Locate the cell with the specified text and output its (X, Y) center coordinate. 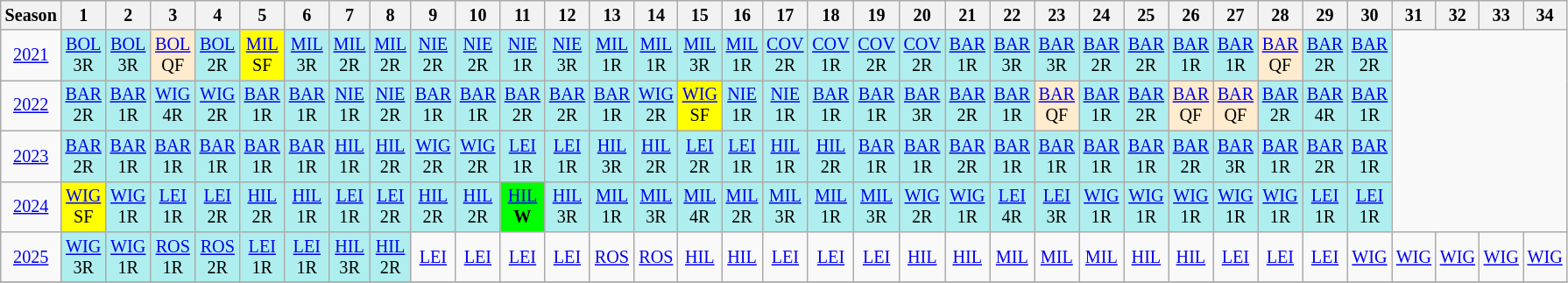
MIL4R (700, 207)
16 (743, 16)
WIG4R (173, 106)
6 (307, 16)
BOLQF (173, 55)
25 (1146, 16)
2025 (32, 258)
34 (1545, 16)
13 (611, 16)
2022 (32, 106)
21 (967, 16)
27 (1235, 16)
11 (522, 16)
HILW (522, 207)
30 (1370, 16)
2024 (32, 207)
14 (656, 16)
7 (350, 16)
22 (1013, 16)
Season (32, 16)
26 (1191, 16)
18 (830, 16)
12 (568, 16)
31 (1414, 16)
3 (173, 16)
15 (700, 16)
2021 (32, 55)
BAR4R (1324, 106)
1 (84, 16)
32 (1458, 16)
20 (922, 16)
BOL2R (217, 55)
17 (785, 16)
COV1R (830, 55)
WIG3R (84, 258)
33 (1501, 16)
ROS2R (217, 258)
24 (1102, 16)
29 (1324, 16)
ROS1R (173, 258)
2023 (32, 156)
23 (1056, 16)
9 (433, 16)
5 (263, 16)
10 (478, 16)
LEI3R (1056, 207)
19 (877, 16)
2 (128, 16)
NIE3R (568, 55)
28 (1281, 16)
4 (217, 16)
MILSF (263, 55)
LEI4R (1013, 207)
8 (391, 16)
